Capture the cell that displays the provided text and extract its (x, y) central coordinate. 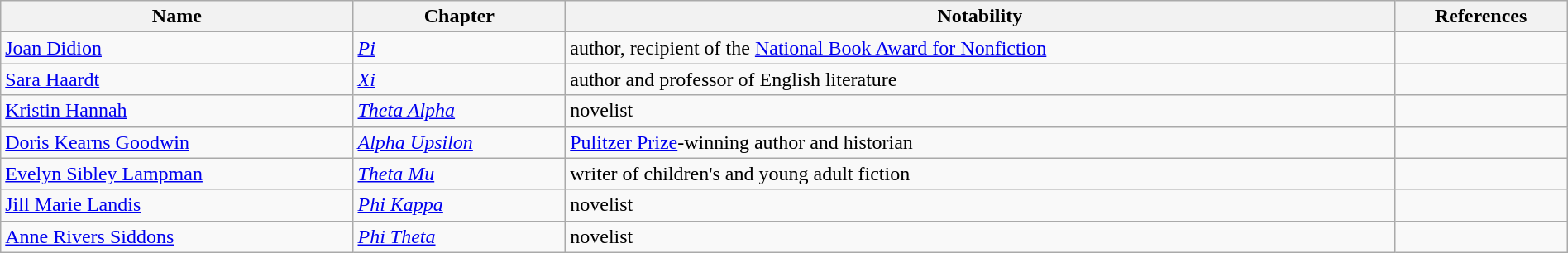
Chapter (460, 17)
Evelyn Sibley Lampman (177, 174)
author and professor of English literature (980, 79)
Pi (460, 48)
Joan Didion (177, 48)
Theta Mu (460, 174)
Sara Haardt (177, 79)
Pulitzer Prize-winning author and historian (980, 142)
Phi Theta (460, 236)
References (1480, 17)
author, recipient of the National Book Award for Nonfiction (980, 48)
Name (177, 17)
Xi (460, 79)
Notability (980, 17)
Kristin Hannah (177, 111)
writer of children's and young adult fiction (980, 174)
Anne Rivers Siddons (177, 236)
Theta Alpha (460, 111)
Alpha Upsilon (460, 142)
Phi Kappa (460, 205)
Doris Kearns Goodwin (177, 142)
Jill Marie Landis (177, 205)
